Identify which cell holds the provided text, then report its (x, y) central coordinate. 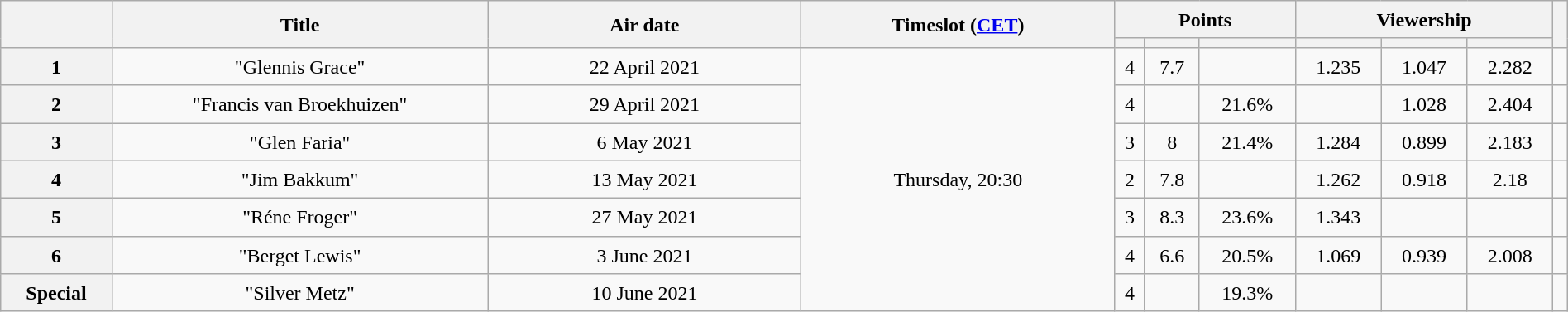
3 June 2021 (645, 255)
13 May 2021 (645, 180)
0.939 (1424, 255)
29 April 2021 (645, 104)
6 (56, 255)
Viewership (1424, 20)
2.183 (1510, 142)
0.899 (1424, 142)
1.343 (1338, 218)
1.069 (1338, 255)
6 May 2021 (645, 142)
"Glennis Grace" (299, 66)
19.3% (1247, 293)
22 April 2021 (645, 66)
5 (56, 218)
1.235 (1338, 66)
"Glen Faria" (299, 142)
23.6% (1247, 218)
"Berget Lewis" (299, 255)
27 May 2021 (645, 218)
6.6 (1171, 255)
Title (299, 25)
"Silver Metz" (299, 293)
2.18 (1510, 180)
2.008 (1510, 255)
1 (56, 66)
Timeslot (CET) (958, 25)
7.8 (1171, 180)
8.3 (1171, 218)
Points (1206, 20)
21.6% (1247, 104)
Air date (645, 25)
21.4% (1247, 142)
1.047 (1424, 66)
0.918 (1424, 180)
1.284 (1338, 142)
Thursday, 20:30 (958, 179)
20.5% (1247, 255)
10 June 2021 (645, 293)
7.7 (1171, 66)
Special (56, 293)
2.282 (1510, 66)
"Jim Bakkum" (299, 180)
1.028 (1424, 104)
"Réne Froger" (299, 218)
2.404 (1510, 104)
8 (1171, 142)
1.262 (1338, 180)
"Francis van Broekhuizen" (299, 104)
